Capture the cell that displays the provided text and extract its (X, Y) central coordinate. 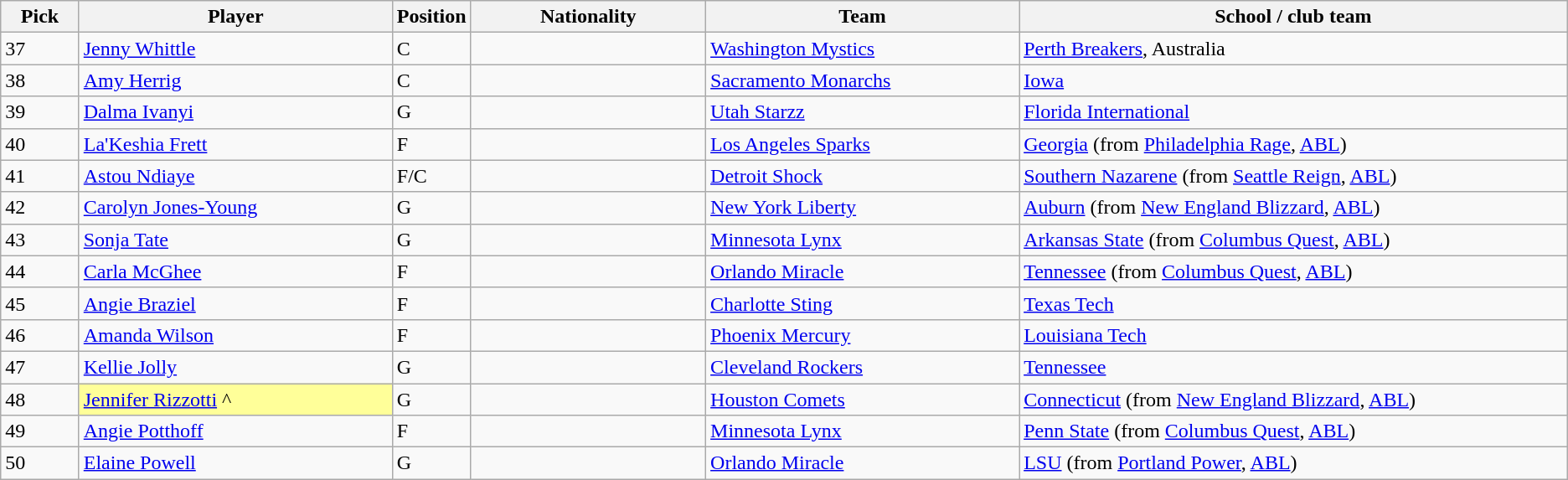
Dalma Ivanyi (235, 112)
Jenny Whittle (235, 49)
40 (40, 144)
Position (431, 17)
42 (40, 208)
Perth Breakers, Australia (1293, 49)
Texas Tech (1293, 303)
Detroit Shock (863, 176)
Connecticut (from New England Blizzard, ABL) (1293, 400)
Angie Braziel (235, 303)
Utah Starzz (863, 112)
46 (40, 335)
Georgia (from Philadelphia Rage, ABL) (1293, 144)
Carolyn Jones-Young (235, 208)
41 (40, 176)
38 (40, 80)
39 (40, 112)
F/C (431, 176)
Iowa (1293, 80)
Kellie Jolly (235, 367)
50 (40, 463)
Elaine Powell (235, 463)
Astou Ndiaye (235, 176)
Penn State (from Columbus Quest, ABL) (1293, 431)
LSU (from Portland Power, ABL) (1293, 463)
Tennessee (1293, 367)
Southern Nazarene (from Seattle Reign, ABL) (1293, 176)
Florida International (1293, 112)
Angie Potthoff (235, 431)
Amanda Wilson (235, 335)
Jennifer Rizzotti ^ (235, 400)
Charlotte Sting (863, 303)
47 (40, 367)
Sacramento Monarchs (863, 80)
Amy Herrig (235, 80)
Nationality (588, 17)
Arkansas State (from Columbus Quest, ABL) (1293, 240)
New York Liberty (863, 208)
Louisiana Tech (1293, 335)
Auburn (from New England Blizzard, ABL) (1293, 208)
Pick (40, 17)
Team (863, 17)
Phoenix Mercury (863, 335)
Washington Mystics (863, 49)
48 (40, 400)
La'Keshia Frett (235, 144)
44 (40, 271)
Houston Comets (863, 400)
Tennessee (from Columbus Quest, ABL) (1293, 271)
Carla McGhee (235, 271)
Los Angeles Sparks (863, 144)
Player (235, 17)
43 (40, 240)
Cleveland Rockers (863, 367)
45 (40, 303)
49 (40, 431)
37 (40, 49)
Sonja Tate (235, 240)
School / club team (1293, 17)
